Provide the [x, y] coordinate of the cell's center where the given text is located.  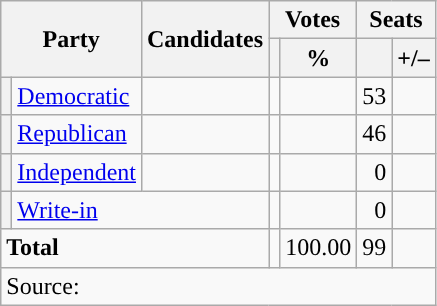
53 [374, 96]
Candidates [204, 39]
Republican [77, 134]
+/– [414, 58]
Write-in [140, 210]
46 [374, 134]
99 [374, 248]
Independent [77, 172]
% [318, 58]
Seats [396, 20]
100.00 [318, 248]
Source: [218, 286]
Democratic [77, 96]
Votes [313, 20]
Total [135, 248]
Party [72, 39]
